Search for the cell housing the specified text and yield its (x, y) center coordinate. 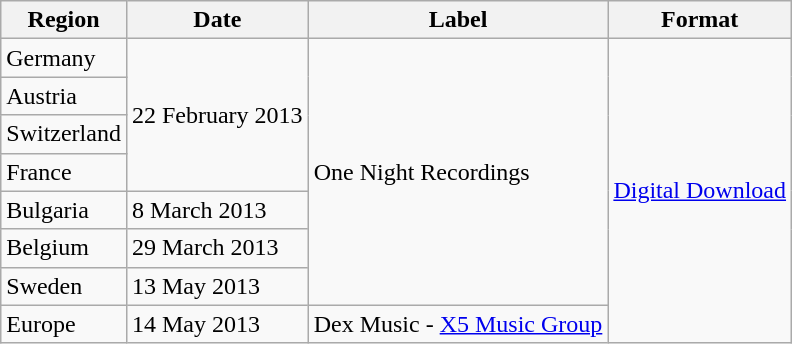
One Night Recordings (458, 172)
13 May 2013 (217, 286)
22 February 2013 (217, 115)
Switzerland (64, 134)
Belgium (64, 248)
Dex Music - X5 Music Group (458, 324)
Germany (64, 58)
29 March 2013 (217, 248)
Digital Download (700, 191)
Bulgaria (64, 210)
Format (700, 20)
14 May 2013 (217, 324)
8 March 2013 (217, 210)
Europe (64, 324)
Region (64, 20)
Austria (64, 96)
Label (458, 20)
Date (217, 20)
Sweden (64, 286)
France (64, 172)
